For the text-containing cell, return its midpoint in (x, y) coordinate format. 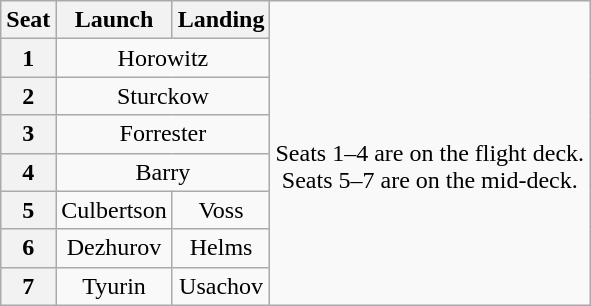
Landing (221, 20)
Helms (221, 248)
4 (28, 172)
5 (28, 210)
Seats 1–4 are on the flight deck.Seats 5–7 are on the mid-deck. (430, 153)
Tyurin (114, 286)
Horowitz (163, 58)
Sturckow (163, 96)
Forrester (163, 134)
6 (28, 248)
Voss (221, 210)
Dezhurov (114, 248)
Culbertson (114, 210)
2 (28, 96)
7 (28, 286)
Launch (114, 20)
Usachov (221, 286)
1 (28, 58)
3 (28, 134)
Seat (28, 20)
Barry (163, 172)
